Detect which cell encompasses the target text, then output its (X, Y) center coordinate. 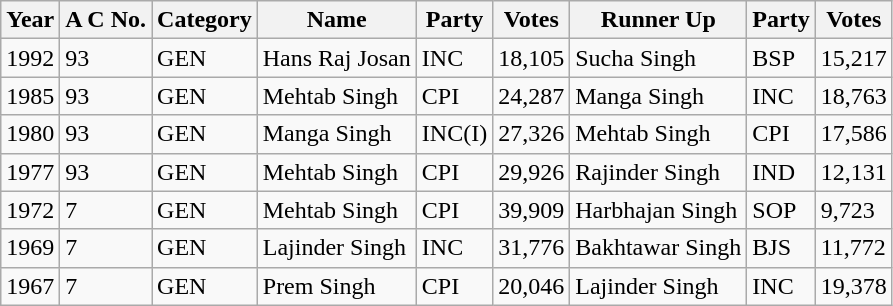
Name (336, 20)
Year (30, 20)
39,909 (532, 210)
Rajinder Singh (658, 172)
1992 (30, 58)
9,723 (854, 210)
12,131 (854, 172)
1977 (30, 172)
31,776 (532, 248)
15,217 (854, 58)
IND (781, 172)
11,772 (854, 248)
BJS (781, 248)
Runner Up (658, 20)
18,105 (532, 58)
20,046 (532, 286)
24,287 (532, 96)
27,326 (532, 134)
INC(I) (454, 134)
A C No. (106, 20)
17,586 (854, 134)
Hans Raj Josan (336, 58)
SOP (781, 210)
Bakhtawar Singh (658, 248)
1985 (30, 96)
1972 (30, 210)
19,378 (854, 286)
1967 (30, 286)
29,926 (532, 172)
Sucha Singh (658, 58)
Harbhajan Singh (658, 210)
Prem Singh (336, 286)
18,763 (854, 96)
BSP (781, 58)
1969 (30, 248)
Category (205, 20)
1980 (30, 134)
